Pinpoint the cell where the given text exists, returning its (x, y) midpoint coordinate. 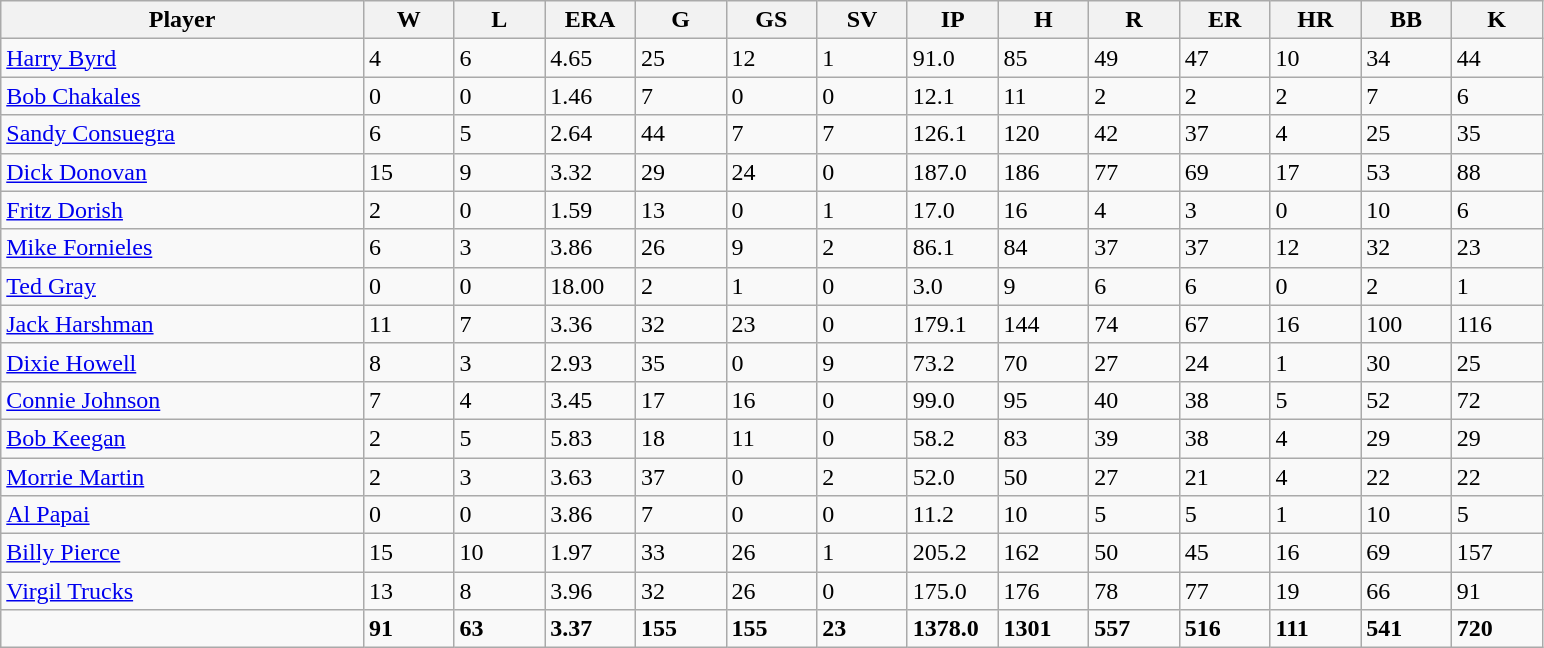
85 (1044, 58)
HR (1316, 20)
Connie Johnson (182, 400)
Bob Keegan (182, 438)
W (408, 20)
176 (1044, 591)
Bob Chakales (182, 96)
G (680, 20)
99.0 (952, 400)
1.97 (590, 553)
84 (1044, 248)
541 (1406, 629)
Mike Fornieles (182, 248)
21 (1224, 477)
K (1496, 20)
58.2 (952, 438)
126.1 (952, 134)
47 (1224, 58)
144 (1044, 324)
Dick Donovan (182, 172)
67 (1224, 324)
GS (772, 20)
33 (680, 553)
IP (952, 20)
1.46 (590, 96)
88 (1496, 172)
Jack Harshman (182, 324)
73.2 (952, 362)
BB (1406, 20)
162 (1044, 553)
179.1 (952, 324)
SV (862, 20)
45 (1224, 553)
Sandy Consuegra (182, 134)
ERA (590, 20)
66 (1406, 591)
Billy Pierce (182, 553)
17.0 (952, 210)
120 (1044, 134)
34 (1406, 58)
42 (1134, 134)
74 (1134, 324)
18 (680, 438)
Player (182, 20)
11.2 (952, 515)
52 (1406, 400)
63 (500, 629)
Virgil Trucks (182, 591)
Ted Gray (182, 286)
3.45 (590, 400)
157 (1496, 553)
1.59 (590, 210)
3.96 (590, 591)
83 (1044, 438)
2.64 (590, 134)
12.1 (952, 96)
3.63 (590, 477)
18.00 (590, 286)
39 (1134, 438)
49 (1134, 58)
91.0 (952, 58)
4.65 (590, 58)
3.36 (590, 324)
Al Papai (182, 515)
30 (1406, 362)
ER (1224, 20)
95 (1044, 400)
40 (1134, 400)
186 (1044, 172)
187.0 (952, 172)
53 (1406, 172)
100 (1406, 324)
R (1134, 20)
111 (1316, 629)
Morrie Martin (182, 477)
5.83 (590, 438)
205.2 (952, 553)
3.32 (590, 172)
557 (1134, 629)
116 (1496, 324)
86.1 (952, 248)
3.37 (590, 629)
52.0 (952, 477)
L (500, 20)
H (1044, 20)
Fritz Dorish (182, 210)
175.0 (952, 591)
1378.0 (952, 629)
3.0 (952, 286)
78 (1134, 591)
72 (1496, 400)
19 (1316, 591)
516 (1224, 629)
70 (1044, 362)
Harry Byrd (182, 58)
2.93 (590, 362)
720 (1496, 629)
1301 (1044, 629)
Dixie Howell (182, 362)
